Search for the cell housing the specified text and yield its [x, y] center coordinate. 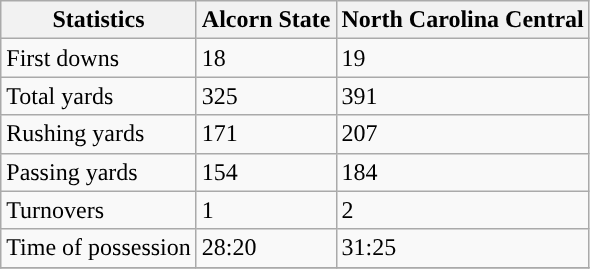
19 [462, 58]
1 [266, 210]
391 [462, 96]
Total yards [99, 96]
Statistics [99, 20]
31:25 [462, 248]
North Carolina Central [462, 20]
207 [462, 134]
Turnovers [99, 210]
Alcorn State [266, 20]
325 [266, 96]
Passing yards [99, 172]
28:20 [266, 248]
154 [266, 172]
Time of possession [99, 248]
First downs [99, 58]
171 [266, 134]
18 [266, 58]
Rushing yards [99, 134]
184 [462, 172]
2 [462, 210]
